Locate the cell with the specified text and output its [X, Y] center coordinate. 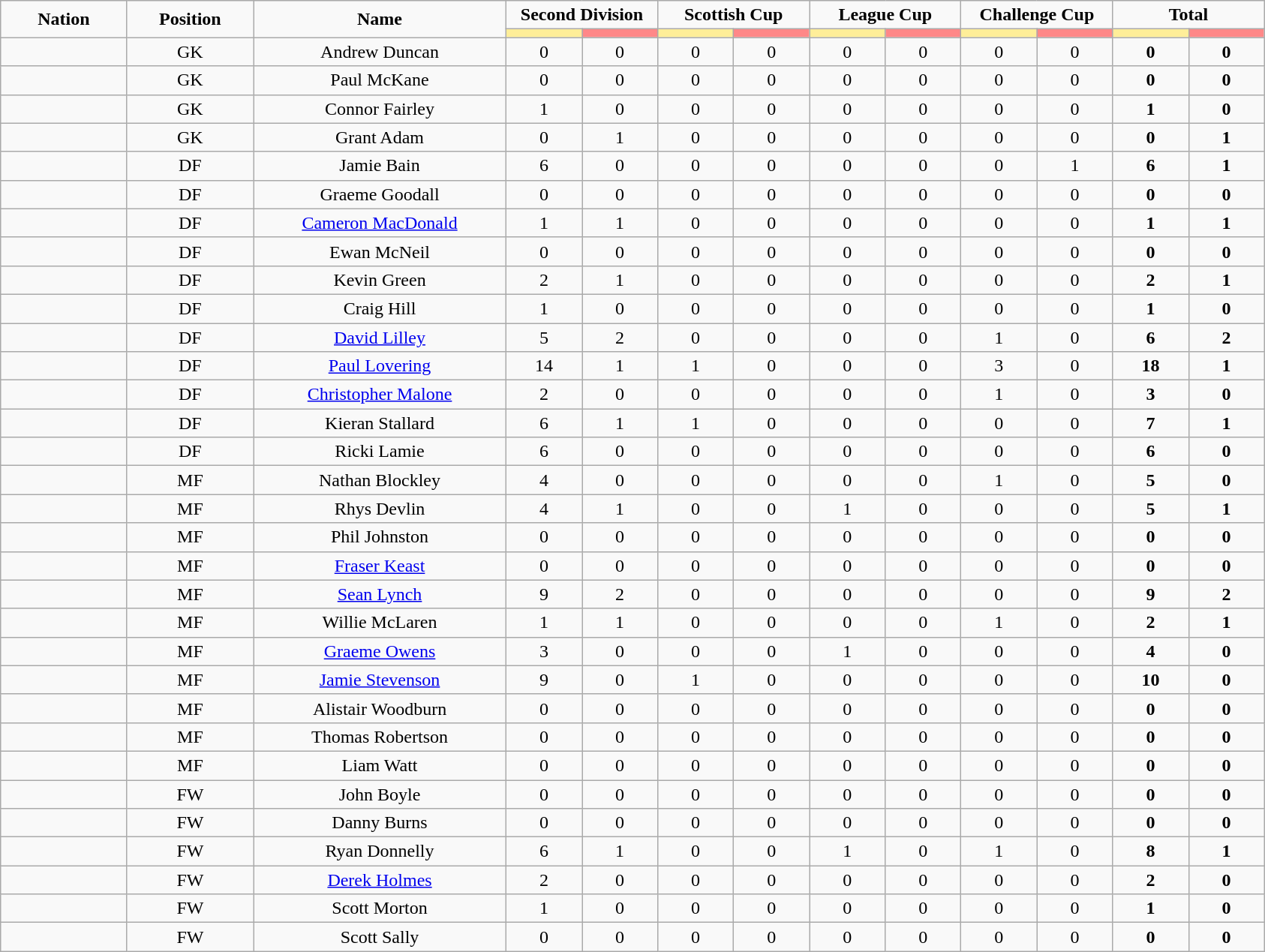
Challenge Cup [1037, 15]
Sean Lynch [380, 594]
Kevin Green [380, 280]
Name [380, 20]
Ricki Lamie [380, 452]
Grant Adam [380, 137]
Paul Lovering [380, 366]
Scott Morton [380, 908]
Jamie Bain [380, 166]
League Cup [885, 15]
Nathan Blockley [380, 480]
Total [1188, 15]
7 [1151, 423]
Fraser Keast [380, 566]
Derek Holmes [380, 880]
Andrew Duncan [380, 52]
Craig Hill [380, 308]
Danny Burns [380, 823]
Christopher Malone [380, 395]
Cameron MacDonald [380, 223]
David Lilley [380, 337]
Kieran Stallard [380, 423]
8 [1151, 851]
Alistair Woodburn [380, 708]
Thomas Robertson [380, 737]
Ryan Donnelly [380, 851]
Second Division [581, 15]
Ewan McNeil [380, 251]
10 [1151, 680]
Phil Johnston [380, 537]
Graeme Owens [380, 651]
Paul McKane [380, 80]
Scottish Cup [734, 15]
Rhys Devlin [380, 509]
Willie McLaren [380, 623]
Connor Fairley [380, 109]
Jamie Stevenson [380, 680]
18 [1151, 366]
Graeme Goodall [380, 194]
Scott Sally [380, 937]
Liam Watt [380, 765]
Nation [64, 20]
Position [190, 20]
John Boyle [380, 794]
14 [543, 366]
